Identify which cell holds the provided text, then report its [x, y] central coordinate. 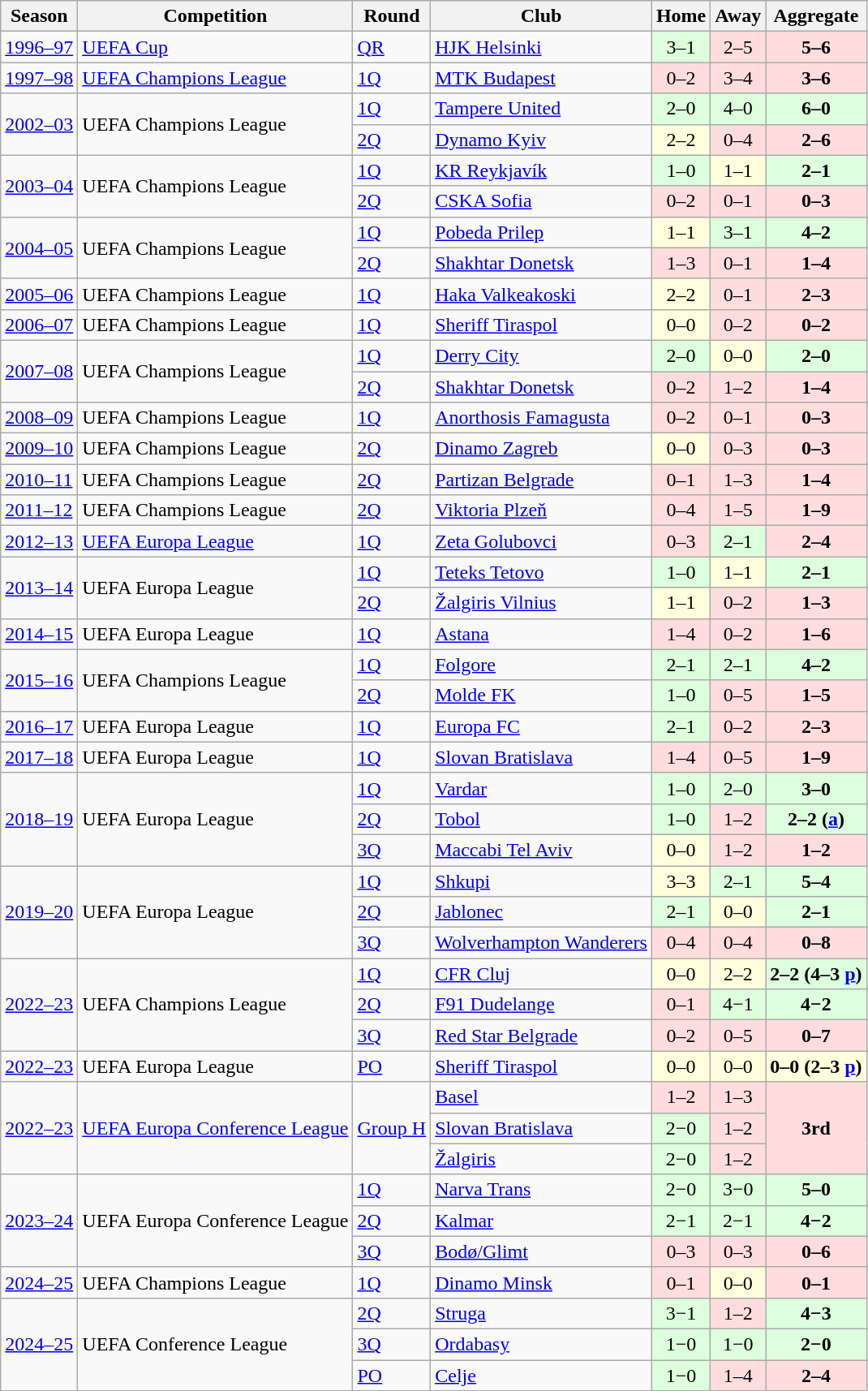
5–4 [816, 881]
5–0 [816, 1190]
Season [39, 16]
Derry City [542, 355]
2006–07 [39, 325]
Žalgiris Vilnius [542, 603]
3–0 [816, 788]
HJK Helsinki [542, 47]
3–6 [816, 78]
Tampere United [542, 109]
2013–14 [39, 588]
Kalmar [542, 1221]
4−1 [738, 1005]
Struga [542, 1313]
2019–20 [39, 911]
2–2 (a) [816, 819]
2002–03 [39, 124]
1–6 [816, 634]
Group H [392, 1128]
3–4 [738, 78]
Astana [542, 634]
MTK Budapest [542, 78]
4−3 [816, 1313]
2010–11 [39, 480]
1996–97 [39, 47]
2009–10 [39, 449]
Zeta Golubovci [542, 541]
Vardar [542, 788]
2014–15 [39, 634]
6–0 [816, 109]
Competition [216, 16]
1997–98 [39, 78]
2008–09 [39, 418]
Round [392, 16]
F91 Dudelange [542, 1005]
0–0 (2–3 p) [816, 1066]
Home [681, 16]
Anorthosis Famagusta [542, 418]
Pobeda Prilep [542, 232]
Bodø/Glimt [542, 1251]
3−1 [681, 1313]
CFR Cluj [542, 974]
Club [542, 16]
2018–19 [39, 819]
Tobol [542, 819]
Teteks Tetovo [542, 572]
Partizan Belgrade [542, 480]
Away [738, 16]
QR [392, 47]
3−0 [738, 1190]
UEFA Cup [216, 47]
2004–05 [39, 248]
Jablonec [542, 912]
0–7 [816, 1036]
CSKA Sofia [542, 201]
3rd [816, 1128]
2007–08 [39, 371]
Dinamo Zagreb [542, 449]
Maccabi Tel Aviv [542, 850]
2012–13 [39, 541]
Molde FK [542, 695]
2003–04 [39, 186]
Ordabasy [542, 1344]
4–0 [738, 109]
Dinamo Minsk [542, 1282]
Viktoria Plzeň [542, 510]
Haka Valkeakoski [542, 294]
Celje [542, 1376]
2023–24 [39, 1221]
KR Reykjavík [542, 170]
Wolverhampton Wanderers [542, 943]
2017–18 [39, 757]
Shkupi [542, 881]
3–3 [681, 881]
Basel [542, 1097]
Europa FC [542, 726]
Narva Trans [542, 1190]
2–6 [816, 140]
2–2 (4–3 p) [816, 974]
UEFA Conference League [216, 1344]
Dynamo Kyiv [542, 140]
2–5 [738, 47]
5–6 [816, 47]
0–8 [816, 943]
Red Star Belgrade [542, 1036]
Aggregate [816, 16]
2015–16 [39, 680]
2016–17 [39, 726]
2011–12 [39, 510]
2005–06 [39, 294]
0–6 [816, 1251]
Folgore [542, 665]
Žalgiris [542, 1159]
